Pinpoint the cell where the given text exists, returning its [x, y] midpoint coordinate. 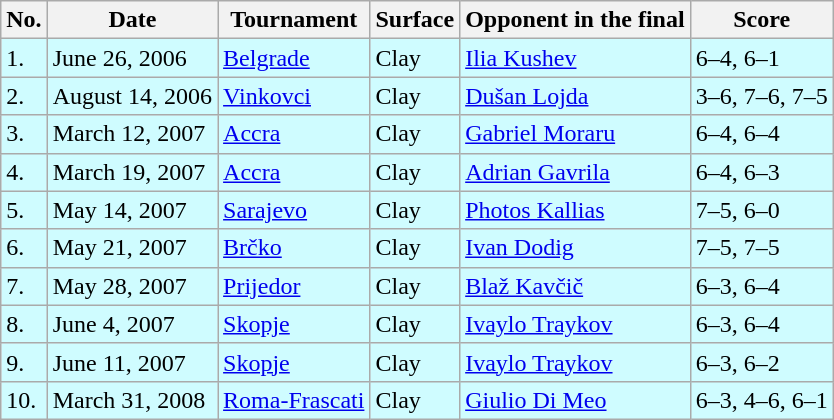
May 21, 2007 [132, 248]
7. [24, 286]
Date [132, 20]
May 14, 2007 [132, 210]
No. [24, 20]
Score [762, 20]
3–6, 7–6, 7–5 [762, 96]
March 31, 2008 [132, 400]
Photos Kallias [575, 210]
6–3, 6–2 [762, 362]
March 12, 2007 [132, 134]
Vinkovci [294, 96]
Roma-Frascati [294, 400]
4. [24, 172]
Dušan Lojda [575, 96]
Giulio Di Meo [575, 400]
Prijedor [294, 286]
3. [24, 134]
6–4, 6–4 [762, 134]
6–3, 4–6, 6–1 [762, 400]
May 28, 2007 [132, 286]
Ivan Dodig [575, 248]
August 14, 2006 [132, 96]
March 19, 2007 [132, 172]
June 11, 2007 [132, 362]
Opponent in the final [575, 20]
Sarajevo [294, 210]
7–5, 7–5 [762, 248]
Blaž Kavčič [575, 286]
Adrian Gavrila [575, 172]
10. [24, 400]
9. [24, 362]
8. [24, 324]
2. [24, 96]
June 4, 2007 [132, 324]
Belgrade [294, 58]
Ilia Kushev [575, 58]
6. [24, 248]
5. [24, 210]
6–4, 6–1 [762, 58]
Gabriel Moraru [575, 134]
1. [24, 58]
Tournament [294, 20]
June 26, 2006 [132, 58]
6–4, 6–3 [762, 172]
Brčko [294, 248]
7–5, 6–0 [762, 210]
Surface [415, 20]
